Output the (X, Y) coordinate of the center of the cell containing the given text.  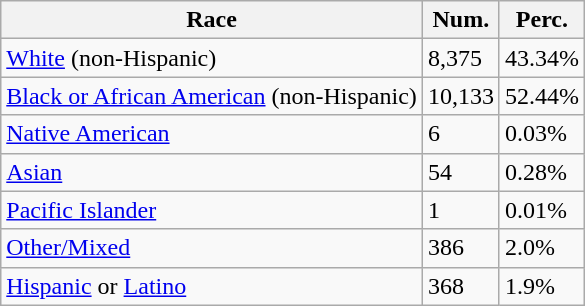
Asian (212, 172)
0.28% (542, 172)
6 (460, 134)
Num. (460, 20)
8,375 (460, 58)
Pacific Islander (212, 210)
10,133 (460, 96)
2.0% (542, 248)
Native American (212, 134)
52.44% (542, 96)
Black or African American (non-Hispanic) (212, 96)
54 (460, 172)
0.01% (542, 210)
Hispanic or Latino (212, 286)
White (non-Hispanic) (212, 58)
386 (460, 248)
43.34% (542, 58)
368 (460, 286)
Perc. (542, 20)
0.03% (542, 134)
1.9% (542, 286)
Race (212, 20)
1 (460, 210)
Other/Mixed (212, 248)
